Identify which cell holds the provided text, then report its (x, y) central coordinate. 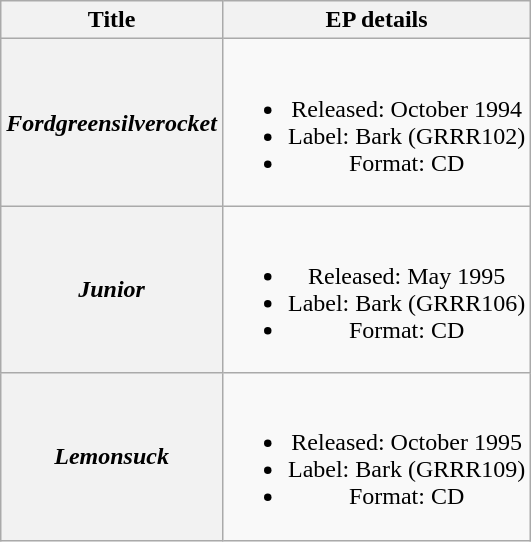
Released: October 1994Label: Bark (GRRR102)Format: CD (376, 122)
EP details (376, 20)
Fordgreensilverocket (112, 122)
Lemonsuck (112, 456)
Released: October 1995Label: Bark (GRRR109)Format: CD (376, 456)
Released: May 1995Label: Bark (GRRR106)Format: CD (376, 290)
Junior (112, 290)
Title (112, 20)
